Determine the (X, Y) coordinate at the center of the cell enclosing the given text.  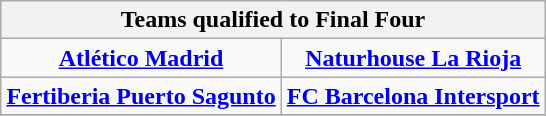
Fertiberia Puerto Sagunto (141, 96)
Atlético Madrid (141, 58)
Naturhouse La Rioja (413, 58)
FC Barcelona Intersport (413, 96)
Teams qualified to Final Four (273, 20)
